Pinpoint the cell where the given text exists, returning its [x, y] midpoint coordinate. 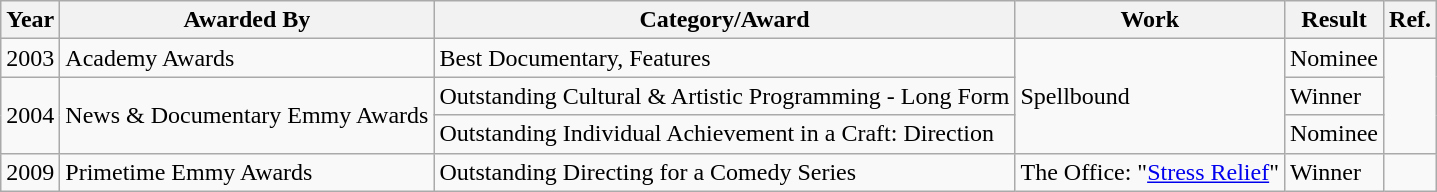
Result [1334, 20]
News & Documentary Emmy Awards [247, 115]
Category/Award [724, 20]
Year [30, 20]
Outstanding Directing for a Comedy Series [724, 172]
Spellbound [1150, 96]
The Office: "Stress Relief" [1150, 172]
Outstanding Individual Achievement in a Craft: Direction [724, 134]
Outstanding Cultural & Artistic Programming - Long Form [724, 96]
2003 [30, 58]
Academy Awards [247, 58]
Work [1150, 20]
Best Documentary, Features [724, 58]
2009 [30, 172]
Awarded By [247, 20]
2004 [30, 115]
Primetime Emmy Awards [247, 172]
Ref. [1410, 20]
